Identify which cell holds the provided text, then report its [x, y] central coordinate. 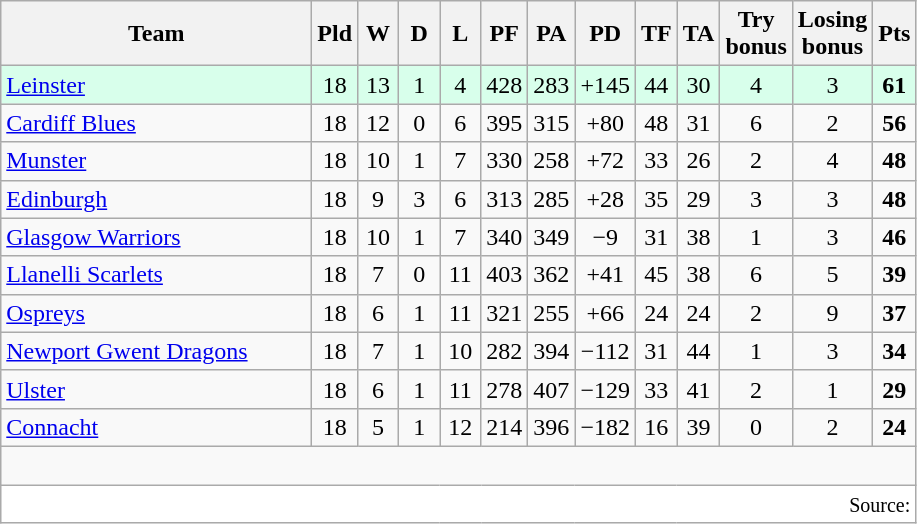
403 [504, 275]
−129 [606, 389]
37 [894, 313]
Edinburgh [156, 199]
16 [656, 427]
+28 [606, 199]
PA [552, 34]
D [420, 34]
−112 [606, 351]
30 [698, 85]
35 [656, 199]
TF [656, 34]
61 [894, 85]
Team [156, 34]
+41 [606, 275]
56 [894, 123]
Connacht [156, 427]
PD [606, 34]
41 [698, 389]
428 [504, 85]
278 [504, 389]
285 [552, 199]
13 [378, 85]
+66 [606, 313]
Pts [894, 34]
Source: [458, 503]
L [460, 34]
Try bonus [756, 34]
Newport Gwent Dragons [156, 351]
396 [552, 427]
Llanelli Scarlets [156, 275]
TA [698, 34]
283 [552, 85]
Ulster [156, 389]
349 [552, 237]
34 [894, 351]
313 [504, 199]
−9 [606, 237]
+72 [606, 161]
26 [698, 161]
394 [552, 351]
Glasgow Warriors [156, 237]
Leinster [156, 85]
258 [552, 161]
−182 [606, 427]
214 [504, 427]
PF [504, 34]
W [378, 34]
282 [504, 351]
45 [656, 275]
321 [504, 313]
Losing bonus [832, 34]
Pld [335, 34]
255 [552, 313]
362 [552, 275]
330 [504, 161]
+145 [606, 85]
+80 [606, 123]
Munster [156, 161]
340 [504, 237]
Cardiff Blues [156, 123]
315 [552, 123]
Ospreys [156, 313]
407 [552, 389]
395 [504, 123]
46 [894, 237]
